Determine the [x, y] coordinate at the center of the cell enclosing the given text.  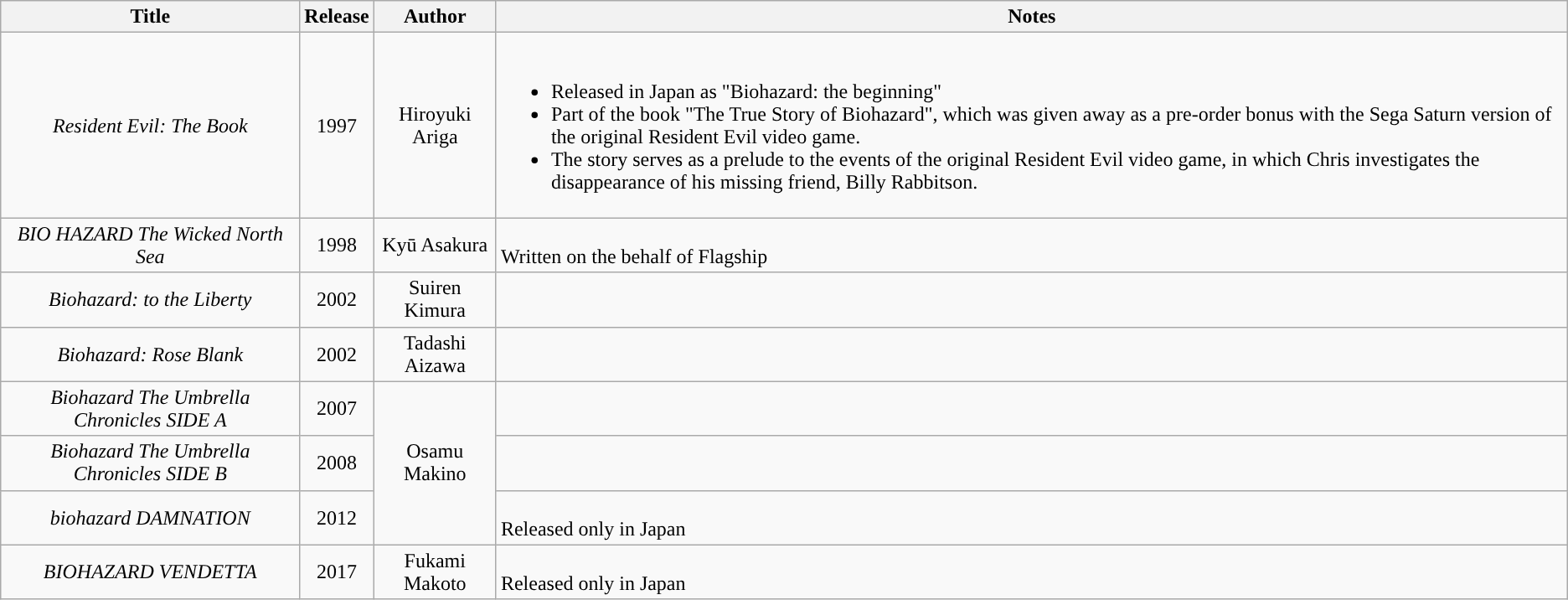
BIOHAZARD VENDETTA [151, 572]
Biohazard The Umbrella Chronicles SIDE B [151, 463]
1998 [337, 245]
2007 [337, 409]
Resident Evil: The Book [151, 126]
1997 [337, 126]
Suiren Kimura [435, 300]
Title [151, 17]
Written on the behalf of Flagship [1032, 245]
Biohazard The Umbrella Chronicles SIDE A [151, 409]
Biohazard: Rose Blank [151, 354]
Release [337, 17]
biohazard DAMNATION [151, 518]
Fukami Makoto [435, 572]
Biohazard: to the Liberty [151, 300]
2012 [337, 518]
Author [435, 17]
BIO HAZARD The Wicked North Sea [151, 245]
Notes [1032, 17]
Hiroyuki Ariga [435, 126]
Tadashi Aizawa [435, 354]
Osamu Makino [435, 463]
2017 [337, 572]
2008 [337, 463]
Kyū Asakura [435, 245]
